Detect which cell encompasses the target text, then output its [X, Y] center coordinate. 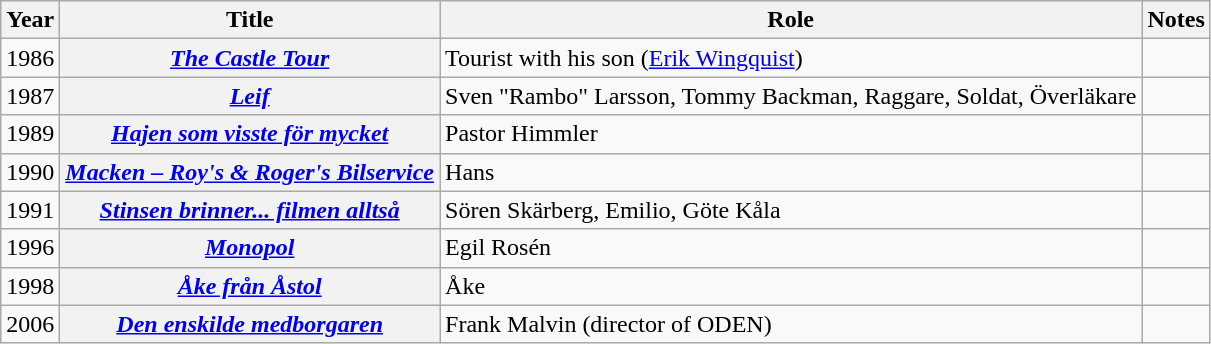
1987 [30, 96]
Den enskilde medborgaren [250, 324]
Leif [250, 96]
Title [250, 20]
Role [791, 20]
1991 [30, 210]
The Castle Tour [250, 58]
Notes [1176, 20]
Stinsen brinner... filmen alltså [250, 210]
Åke [791, 286]
Year [30, 20]
Egil Rosén [791, 248]
Hajen som visste för mycket [250, 134]
1998 [30, 286]
Pastor Himmler [791, 134]
Hans [791, 172]
Sören Skärberg, Emilio, Göte Kåla [791, 210]
Sven "Rambo" Larsson, Tommy Backman, Raggare, Soldat, Överläkare [791, 96]
1989 [30, 134]
Tourist with his son (Erik Wingquist) [791, 58]
Åke från Åstol [250, 286]
1990 [30, 172]
Macken – Roy's & Roger's Bilservice [250, 172]
1986 [30, 58]
Frank Malvin (director of ODEN) [791, 324]
1996 [30, 248]
Monopol [250, 248]
2006 [30, 324]
